Capture the cell that displays the provided text and extract its [X, Y] central coordinate. 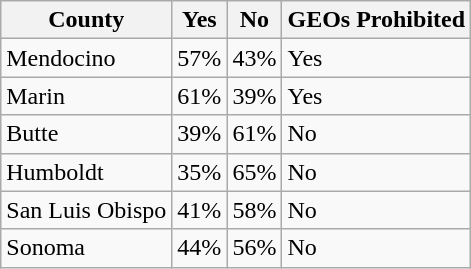
Mendocino [86, 58]
San Luis Obispo [86, 210]
43% [254, 58]
35% [200, 172]
County [86, 20]
41% [200, 210]
58% [254, 210]
65% [254, 172]
44% [200, 248]
Humboldt [86, 172]
Marin [86, 96]
Sonoma [86, 248]
56% [254, 248]
Butte [86, 134]
57% [200, 58]
GEOs Prohibited [376, 20]
